Capture the cell that displays the provided text and extract its (X, Y) central coordinate. 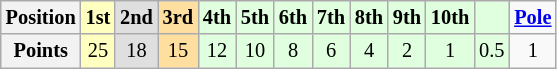
Position (41, 17)
25 (98, 51)
2nd (136, 17)
8 (293, 51)
2 (407, 51)
10 (255, 51)
5th (255, 17)
18 (136, 51)
4 (369, 51)
Pole (532, 17)
6 (331, 51)
8th (369, 17)
12 (217, 51)
Points (41, 51)
4th (217, 17)
6th (293, 17)
15 (178, 51)
3rd (178, 17)
10th (450, 17)
7th (331, 17)
9th (407, 17)
1st (98, 17)
0.5 (492, 51)
